Capture the cell that displays the provided text and extract its (X, Y) central coordinate. 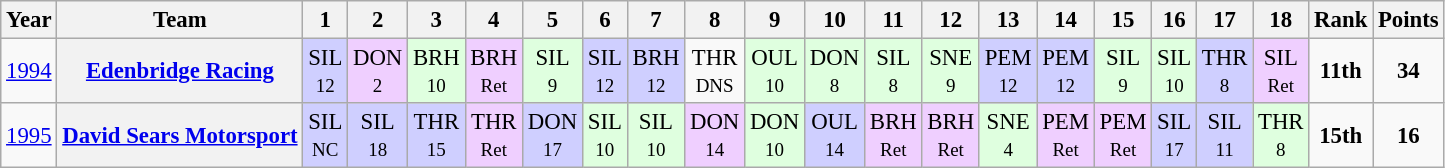
DON10 (775, 136)
DON8 (835, 72)
Year (29, 20)
5 (552, 20)
15th (1341, 136)
1 (326, 20)
THRRet (494, 136)
SNE9 (950, 72)
34 (1408, 72)
SIL17 (1174, 136)
SNE4 (1008, 136)
OUL14 (835, 136)
SIL11 (1225, 136)
Points (1408, 20)
THRDNS (715, 72)
Team (180, 20)
SIL8 (894, 72)
1995 (29, 136)
SIL18 (378, 136)
OUL10 (775, 72)
11th (1341, 72)
12 (950, 20)
3 (436, 20)
4 (494, 20)
8 (715, 20)
17 (1225, 20)
BRH12 (656, 72)
7 (656, 20)
BRH10 (436, 72)
6 (604, 20)
SILRet (1281, 72)
15 (1122, 20)
DON2 (378, 72)
David Sears Motorsport (180, 136)
10 (835, 20)
SIL12 (604, 72)
14 (1066, 20)
13 (1008, 20)
DON17 (552, 136)
18 (1281, 20)
SIL 12 (326, 72)
11 (894, 20)
9 (775, 20)
THR15 (436, 136)
1994 (29, 72)
Rank (1341, 20)
Edenbridge Racing (180, 72)
SIL NC (326, 136)
2 (378, 20)
DON14 (715, 136)
